Provide the (x, y) coordinate of the cell's center where the given text is located.  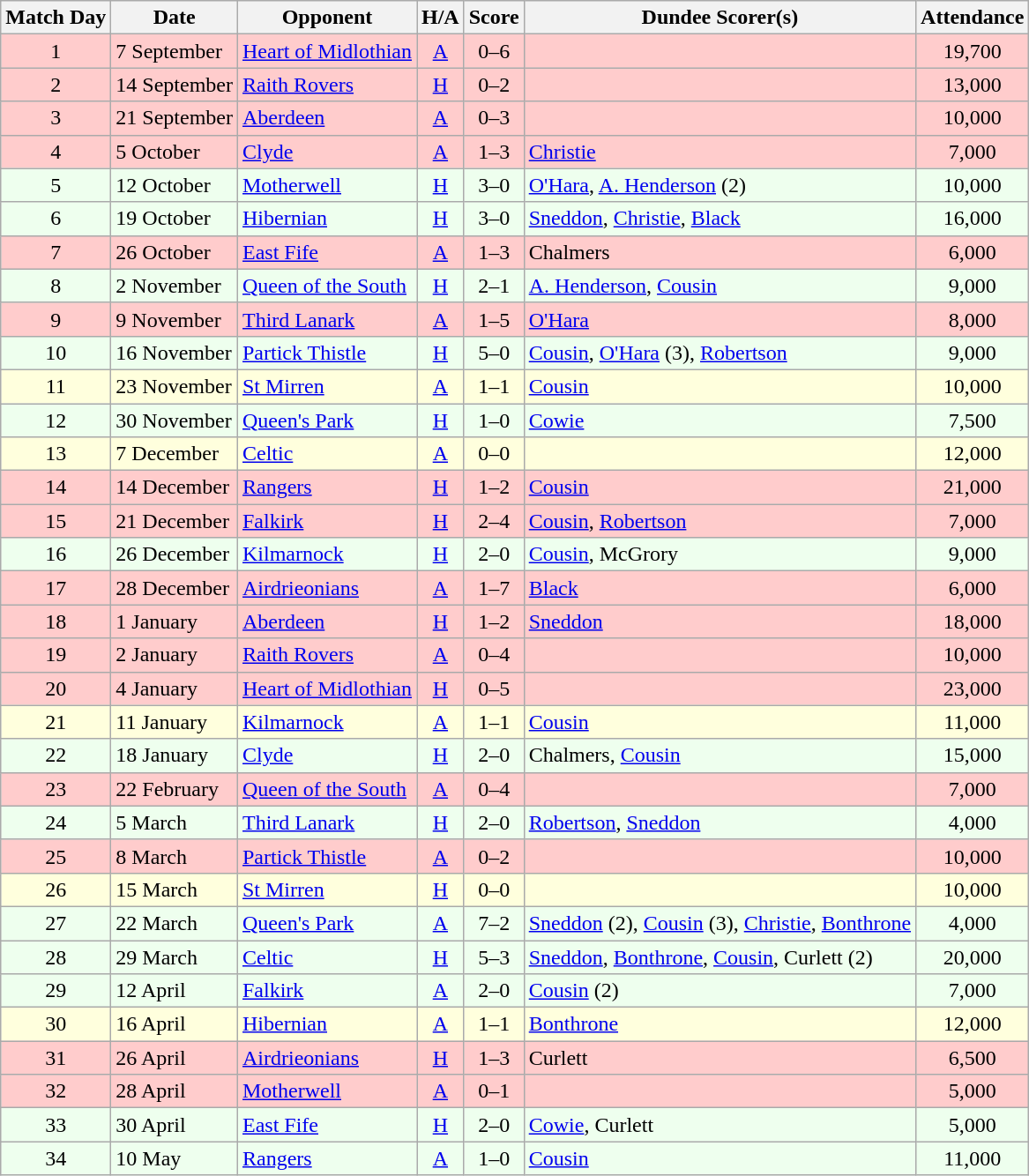
31 (56, 1058)
17 (56, 588)
0–5 (494, 688)
Sneddon, Bonthrone, Cousin, Curlett (2) (720, 956)
Black (720, 588)
Christie (720, 152)
34 (56, 1158)
30 (56, 1024)
14 December (175, 488)
Cowie, Curlett (720, 1125)
5 (56, 185)
Robertson, Sneddon (720, 822)
0–1 (494, 1091)
30 April (175, 1125)
21 (56, 722)
O'Hara (720, 319)
12 April (175, 991)
23 November (175, 386)
18 (56, 621)
8 March (175, 856)
16,000 (973, 219)
Cousin, Robertson (720, 521)
1–7 (494, 588)
16 April (175, 1024)
6,500 (973, 1058)
26 December (175, 555)
19 October (175, 219)
4 January (175, 688)
7,500 (973, 421)
24 (56, 822)
16 November (175, 353)
33 (56, 1125)
5–3 (494, 956)
Cowie (720, 421)
22 (56, 755)
Attendance (973, 18)
19,700 (973, 51)
5 March (175, 822)
26 (56, 889)
Chalmers (720, 252)
5 October (175, 152)
29 March (175, 956)
8,000 (973, 319)
20 (56, 688)
7 (56, 252)
9 (56, 319)
7 December (175, 454)
5–0 (494, 353)
21 September (175, 118)
Cousin, McGrory (720, 555)
Score (494, 18)
2 (56, 85)
14 September (175, 85)
Sneddon (720, 621)
11 (56, 386)
26 October (175, 252)
14 (56, 488)
7–2 (494, 923)
20,000 (973, 956)
32 (56, 1091)
25 (56, 856)
18,000 (973, 621)
2–1 (494, 286)
Chalmers, Cousin (720, 755)
28 December (175, 588)
23,000 (973, 688)
0–3 (494, 118)
Sneddon, Christie, Black (720, 219)
7 September (175, 51)
A. Henderson, Cousin (720, 286)
23 (56, 789)
Date (175, 18)
16 (56, 555)
2 November (175, 286)
22 February (175, 789)
Curlett (720, 1058)
15 March (175, 889)
15 (56, 521)
6 (56, 219)
19 (56, 655)
21,000 (973, 488)
8 (56, 286)
Match Day (56, 18)
29 (56, 991)
Opponent (326, 18)
9 November (175, 319)
O'Hara, A. Henderson (2) (720, 185)
Cousin (2) (720, 991)
3 (56, 118)
10 May (175, 1158)
26 April (175, 1058)
0–6 (494, 51)
15,000 (973, 755)
13 (56, 454)
2–4 (494, 521)
12 (56, 421)
18 January (175, 755)
22 March (175, 923)
Cousin, O'Hara (3), Robertson (720, 353)
12 October (175, 185)
Sneddon (2), Cousin (3), Christie, Bonthrone (720, 923)
10 (56, 353)
1 January (175, 621)
11 January (175, 722)
30 November (175, 421)
28 April (175, 1091)
1–5 (494, 319)
21 December (175, 521)
Bonthrone (720, 1024)
27 (56, 923)
2 January (175, 655)
Dundee Scorer(s) (720, 18)
13,000 (973, 85)
28 (56, 956)
4 (56, 152)
1 (56, 51)
H/A (440, 18)
